Provide the (X, Y) coordinate of the cell's center where the given text is located.  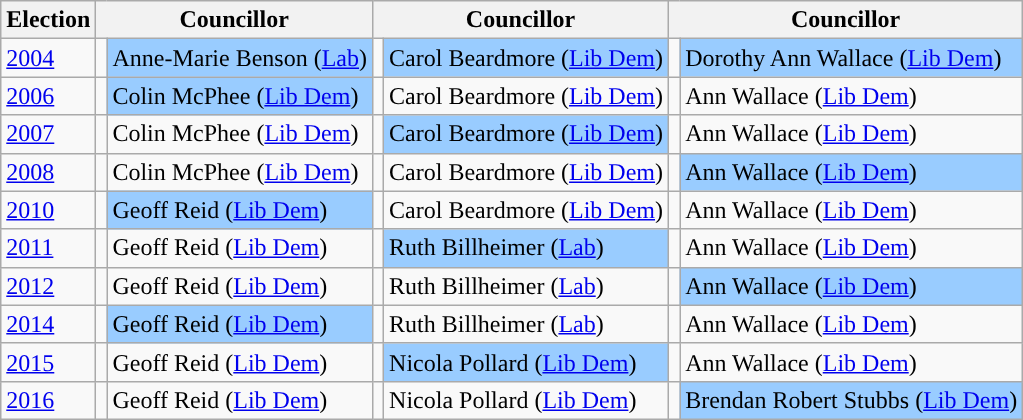
2007 (48, 134)
Brendan Robert Stubbs (Lib Dem) (852, 400)
Election (48, 20)
2015 (48, 362)
Anne-Marie Benson (Lab) (240, 58)
2004 (48, 58)
2012 (48, 286)
2010 (48, 210)
Dorothy Ann Wallace (Lib Dem) (852, 58)
2016 (48, 400)
2006 (48, 96)
2011 (48, 248)
2014 (48, 324)
2008 (48, 172)
